From the cell containing the given text, extract its center point as (X, Y) coordinate. 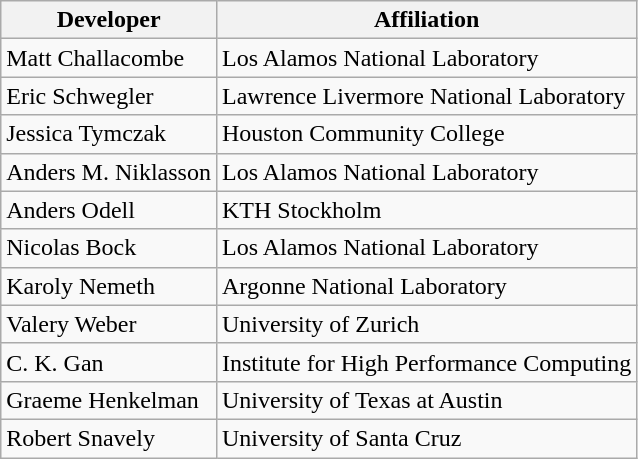
KTH Stockholm (426, 210)
Argonne National Laboratory (426, 286)
Institute for High Performance Computing (426, 362)
Affiliation (426, 20)
Karoly Nemeth (109, 286)
Developer (109, 20)
Graeme Henkelman (109, 400)
Jessica Tymczak (109, 134)
Houston Community College (426, 134)
University of Texas at Austin (426, 400)
Valery Weber (109, 324)
Anders M. Niklasson (109, 172)
University of Santa Cruz (426, 438)
Matt Challacombe (109, 58)
Nicolas Bock (109, 248)
University of Zurich (426, 324)
Robert Snavely (109, 438)
C. K. Gan (109, 362)
Anders Odell (109, 210)
Lawrence Livermore National Laboratory (426, 96)
Eric Schwegler (109, 96)
